Pinpoint the cell where the given text exists, returning its [x, y] midpoint coordinate. 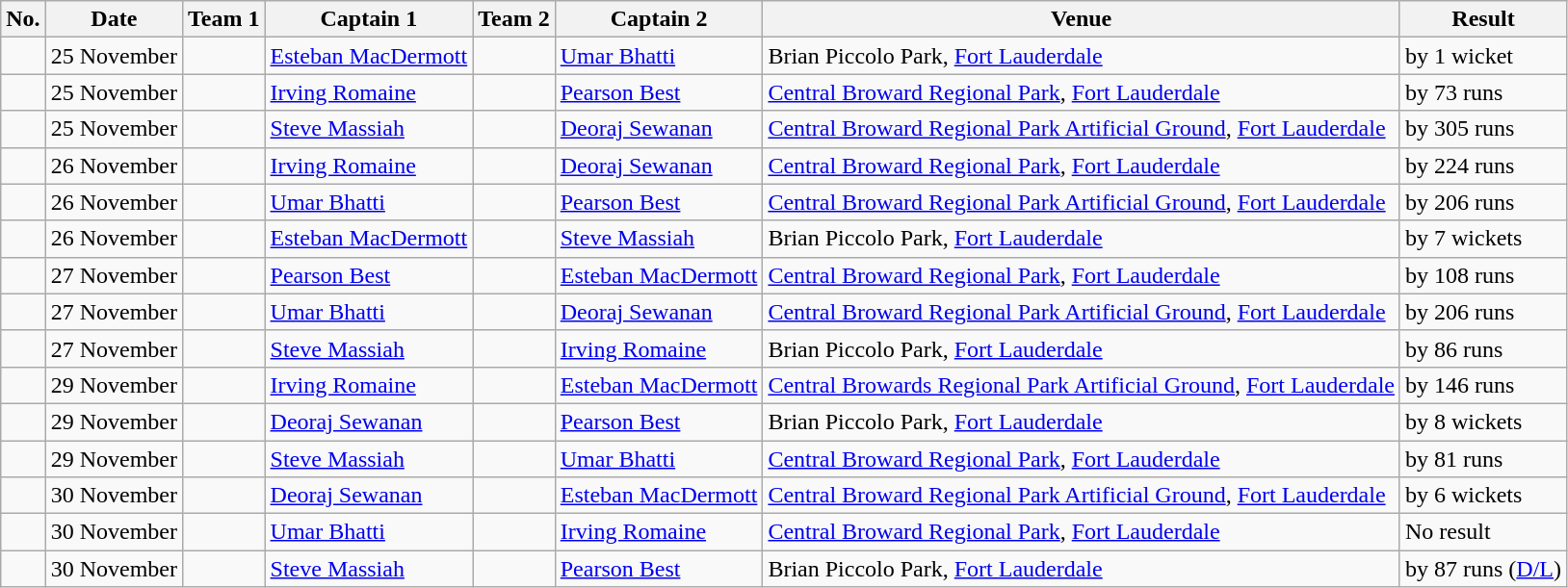
Captain 1 [369, 19]
by 6 wickets [1483, 496]
by 7 wickets [1483, 239]
Venue [1082, 19]
by 73 runs [1483, 92]
by 1 wicket [1483, 56]
by 86 runs [1483, 348]
Result [1483, 19]
by 81 runs [1483, 459]
Team 2 [514, 19]
No. [23, 19]
Captain 2 [659, 19]
by 108 runs [1483, 275]
by 146 runs [1483, 385]
No result [1483, 532]
Central Browards Regional Park Artificial Ground, Fort Lauderdale [1082, 385]
by 87 runs (D/L) [1483, 569]
by 305 runs [1483, 129]
by 224 runs [1483, 166]
by 8 wickets [1483, 422]
Date [114, 19]
Team 1 [224, 19]
